Search for the cell housing the specified text and yield its (x, y) center coordinate. 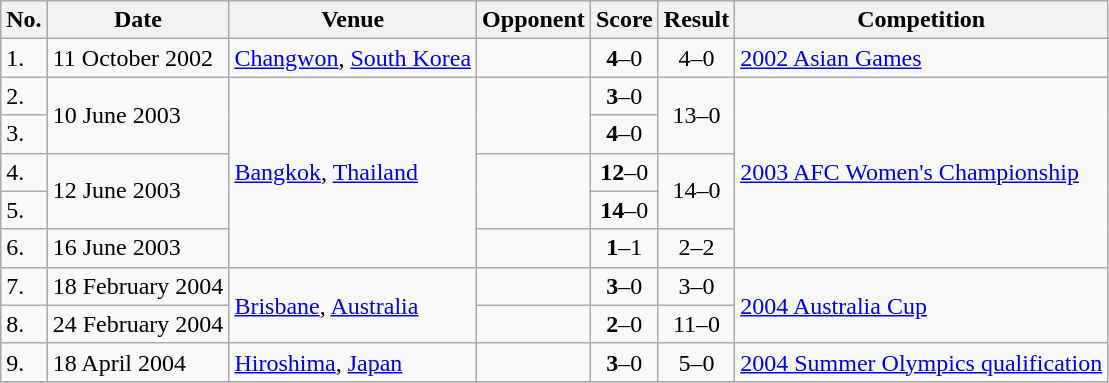
7. (24, 286)
Competition (922, 20)
1. (24, 58)
4. (24, 172)
2. (24, 96)
2004 Australia Cup (922, 305)
2003 AFC Women's Championship (922, 172)
Score (624, 20)
18 February 2004 (138, 286)
Opponent (534, 20)
13–0 (696, 115)
11–0 (696, 324)
9. (24, 362)
Result (696, 20)
18 April 2004 (138, 362)
3. (24, 134)
2–0 (624, 324)
5–0 (696, 362)
Bangkok, Thailand (353, 172)
No. (24, 20)
Brisbane, Australia (353, 305)
2002 Asian Games (922, 58)
24 February 2004 (138, 324)
2004 Summer Olympics qualification (922, 362)
Changwon, South Korea (353, 58)
Hiroshima, Japan (353, 362)
12 June 2003 (138, 191)
Date (138, 20)
Venue (353, 20)
11 October 2002 (138, 58)
8. (24, 324)
16 June 2003 (138, 248)
2–2 (696, 248)
12–0 (624, 172)
5. (24, 210)
1–1 (624, 248)
6. (24, 248)
10 June 2003 (138, 115)
